Determine the [X, Y] coordinate at the center of the cell enclosing the given text.  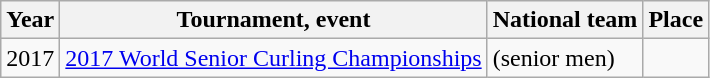
2017 World Senior Curling Championships [274, 58]
Year [30, 20]
2017 [30, 58]
(senior men) [565, 58]
Place [676, 20]
Tournament, event [274, 20]
National team [565, 20]
